Search for the cell housing the specified text and yield its [X, Y] center coordinate. 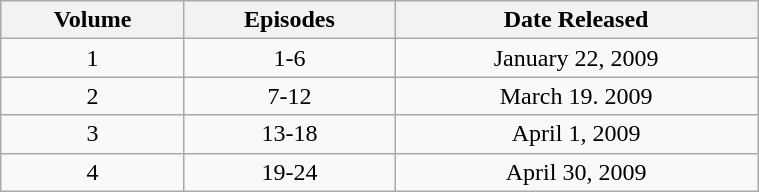
January 22, 2009 [576, 58]
19-24 [289, 172]
1 [93, 58]
1-6 [289, 58]
March 19. 2009 [576, 96]
13-18 [289, 134]
Episodes [289, 20]
Volume [93, 20]
3 [93, 134]
Date Released [576, 20]
April 1, 2009 [576, 134]
7-12 [289, 96]
April 30, 2009 [576, 172]
4 [93, 172]
2 [93, 96]
